Locate the cell with the specified text and output its (x, y) center coordinate. 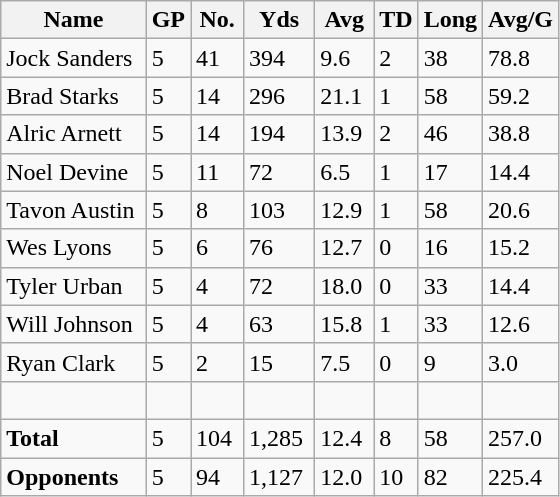
21.1 (344, 96)
Avg (344, 20)
38.8 (521, 134)
18.0 (344, 286)
Will Johnson (74, 324)
63 (280, 324)
Total (74, 438)
6.5 (344, 172)
12.7 (344, 248)
Tyler Urban (74, 286)
11 (218, 172)
Long (450, 20)
Jock Sanders (74, 58)
9 (450, 362)
Name (74, 20)
12.9 (344, 210)
3.0 (521, 362)
12.0 (344, 477)
15.2 (521, 248)
16 (450, 248)
Wes Lyons (74, 248)
104 (218, 438)
15.8 (344, 324)
225.4 (521, 477)
38 (450, 58)
7.5 (344, 362)
1,127 (280, 477)
9.6 (344, 58)
103 (280, 210)
82 (450, 477)
76 (280, 248)
Brad Starks (74, 96)
296 (280, 96)
6 (218, 248)
Opponents (74, 477)
394 (280, 58)
12.4 (344, 438)
Yds (280, 20)
13.9 (344, 134)
59.2 (521, 96)
GP (168, 20)
Ryan Clark (74, 362)
1,285 (280, 438)
41 (218, 58)
94 (218, 477)
No. (218, 20)
12.6 (521, 324)
194 (280, 134)
257.0 (521, 438)
10 (396, 477)
46 (450, 134)
78.8 (521, 58)
17 (450, 172)
15 (280, 362)
Alric Arnett (74, 134)
Tavon Austin (74, 210)
Noel Devine (74, 172)
20.6 (521, 210)
TD (396, 20)
Avg/G (521, 20)
